Find where the given text appears and provide that cell's center as (X, Y) coordinate. 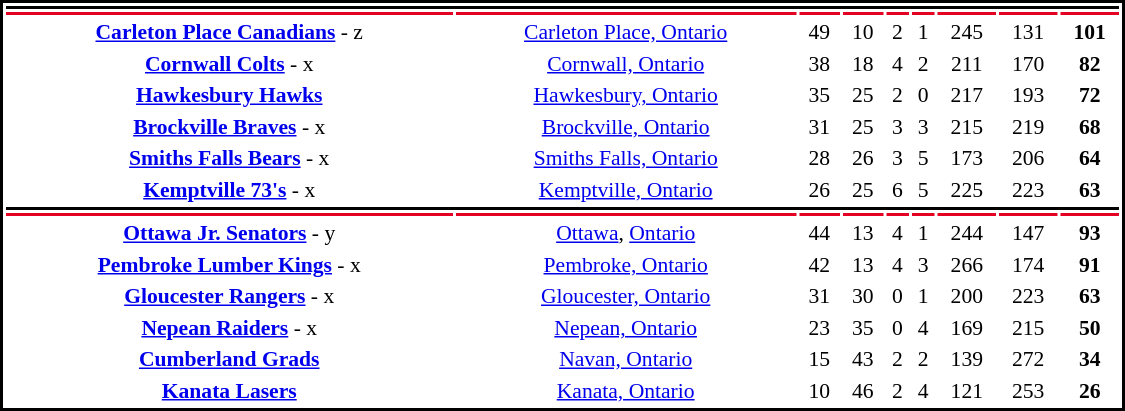
93 (1090, 233)
Brockville, Ontario (625, 126)
Carleton Place Canadians - z (229, 32)
Carleton Place, Ontario (625, 32)
121 (967, 390)
193 (1028, 95)
139 (967, 359)
244 (967, 233)
Hawkesbury, Ontario (625, 95)
219 (1028, 126)
64 (1090, 158)
174 (1028, 264)
Hawkesbury Hawks (229, 95)
15 (820, 359)
82 (1090, 64)
131 (1028, 32)
Ottawa Jr. Senators - y (229, 233)
42 (820, 264)
266 (967, 264)
Gloucester Rangers - x (229, 296)
101 (1090, 32)
Kemptville, Ontario (625, 190)
Cornwall Colts - x (229, 64)
6 (898, 190)
43 (862, 359)
Cornwall, Ontario (625, 64)
38 (820, 64)
253 (1028, 390)
Kanata Lasers (229, 390)
49 (820, 32)
28 (820, 158)
170 (1028, 64)
217 (967, 95)
44 (820, 233)
Navan, Ontario (625, 359)
Smiths Falls, Ontario (625, 158)
225 (967, 190)
72 (1090, 95)
Nepean, Ontario (625, 328)
Pembroke, Ontario (625, 264)
68 (1090, 126)
Kemptville 73's - x (229, 190)
Pembroke Lumber Kings - x (229, 264)
Kanata, Ontario (625, 390)
211 (967, 64)
91 (1090, 264)
46 (862, 390)
Nepean Raiders - x (229, 328)
34 (1090, 359)
169 (967, 328)
Smiths Falls Bears - x (229, 158)
206 (1028, 158)
50 (1090, 328)
272 (1028, 359)
30 (862, 296)
18 (862, 64)
200 (967, 296)
147 (1028, 233)
173 (967, 158)
Ottawa, Ontario (625, 233)
245 (967, 32)
23 (820, 328)
Gloucester, Ontario (625, 296)
Cumberland Grads (229, 359)
Brockville Braves - x (229, 126)
